Pinpoint the cell where the given text exists, returning its [X, Y] midpoint coordinate. 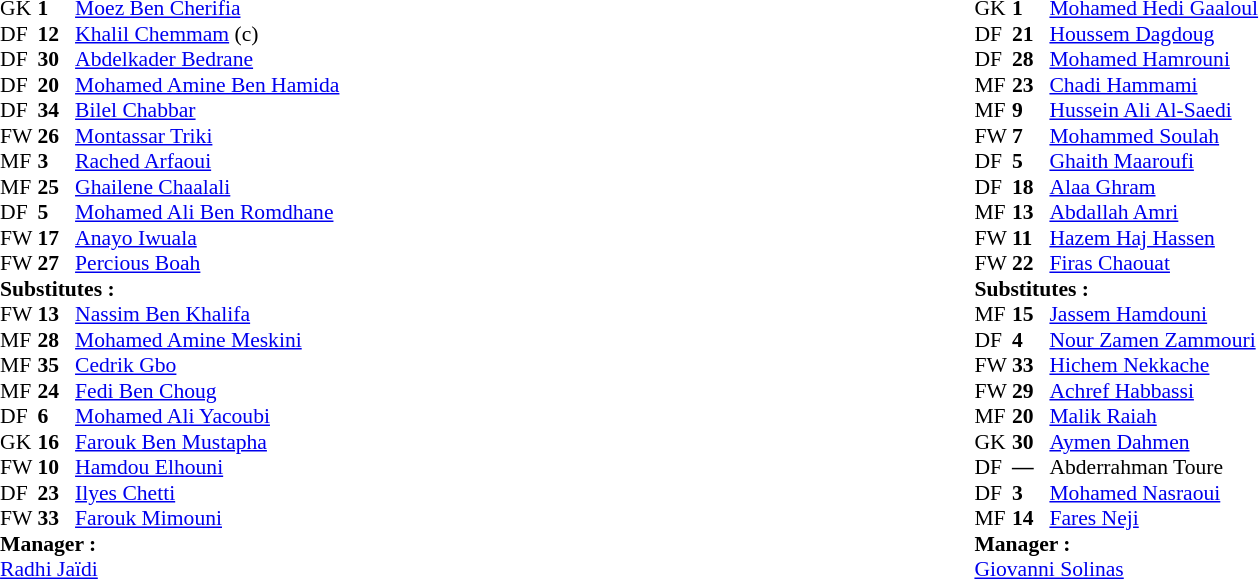
12 [57, 34]
18 [1031, 187]
Mohammed Soulah [1154, 136]
Abdallah Amri [1154, 213]
Firas Chaouat [1154, 263]
11 [1031, 238]
24 [57, 391]
Anayo Iwuala [207, 238]
27 [57, 263]
Abdelkader Bedrane [207, 59]
Ghailene Chaalali [207, 187]
Hussein Ali Al-Saedi [1154, 111]
15 [1031, 315]
Nassim Ben Khalifa [207, 315]
22 [1031, 263]
Chadi Hammami [1154, 85]
Mohamed Amine Meskini [207, 340]
25 [57, 187]
10 [57, 467]
29 [1031, 391]
4 [1031, 340]
Bilel Chabbar [207, 111]
Malik Raiah [1154, 417]
— [1031, 467]
Percious Boah [207, 263]
Hamdou Elhouni [207, 467]
Mohamed Ali Ben Romdhane [207, 213]
Alaa Ghram [1154, 187]
Cedrik Gbo [207, 365]
14 [1031, 519]
21 [1031, 34]
Ghaith Maaroufi [1154, 161]
34 [57, 111]
26 [57, 136]
Ilyes Chetti [207, 493]
Mohamed Nasraoui [1154, 493]
Jassem Hamdouni [1154, 315]
Mohamed Ali Yacoubi [207, 417]
Montassar Triki [207, 136]
Hichem Nekkache [1154, 365]
17 [57, 238]
Mohamed Hamrouni [1154, 59]
Abderrahman Toure [1154, 467]
Farouk Ben Mustapha [207, 442]
9 [1031, 111]
Mohamed Amine Ben Hamida [207, 85]
Fares Neji [1154, 519]
7 [1031, 136]
Khalil Chemmam (c) [207, 34]
Hazem Haj Hassen [1154, 238]
6 [57, 417]
Achref Habbassi [1154, 391]
Nour Zamen Zammouri [1154, 340]
Farouk Mimouni [207, 519]
16 [57, 442]
Rached Arfaoui [207, 161]
Houssem Dagdoug [1154, 34]
35 [57, 365]
Fedi Ben Choug [207, 391]
Aymen Dahmen [1154, 442]
